For the text-containing cell, return its midpoint in (x, y) coordinate format. 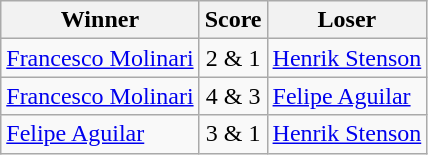
3 & 1 (233, 134)
4 & 3 (233, 96)
Winner (100, 20)
2 & 1 (233, 58)
Loser (347, 20)
Score (233, 20)
